Find where the given text appears and provide that cell's center as [x, y] coordinate. 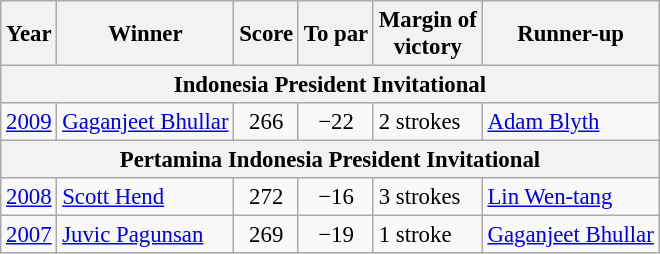
Pertamina Indonesia President Invitational [330, 160]
−16 [336, 197]
Margin ofvictory [428, 34]
3 strokes [428, 197]
Scott Hend [146, 197]
−19 [336, 235]
2 strokes [428, 122]
Year [29, 34]
Juvic Pagunsan [146, 235]
272 [266, 197]
Winner [146, 34]
Lin Wen-tang [570, 197]
Adam Blyth [570, 122]
−22 [336, 122]
Score [266, 34]
2008 [29, 197]
2007 [29, 235]
2009 [29, 122]
To par [336, 34]
1 stroke [428, 235]
Runner-up [570, 34]
269 [266, 235]
266 [266, 122]
Indonesia President Invitational [330, 85]
